Identify which cell holds the provided text, then report its [x, y] central coordinate. 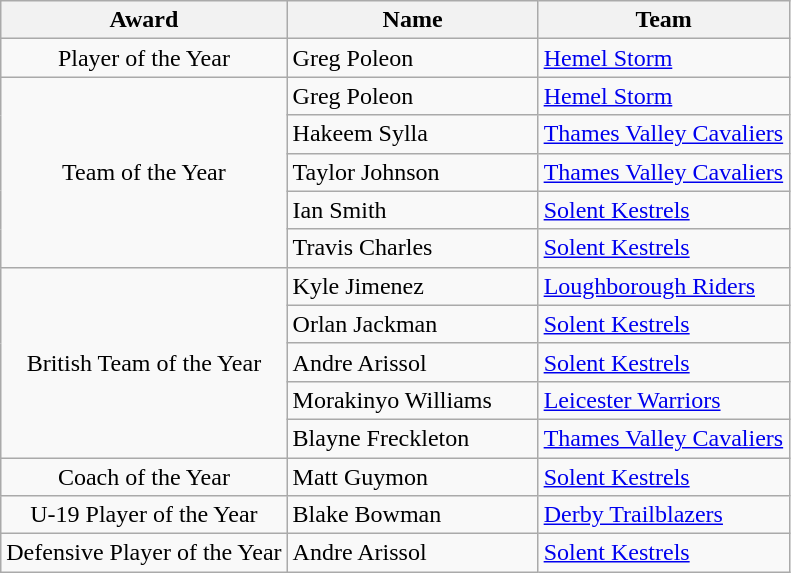
Team [664, 20]
Taylor Johnson [412, 172]
Blake Bowman [412, 515]
Blayne Freckleton [412, 438]
Defensive Player of the Year [144, 553]
Leicester Warriors [664, 400]
Travis Charles [412, 248]
Coach of the Year [144, 477]
Hakeem Sylla [412, 134]
British Team of the Year [144, 362]
Ian Smith [412, 210]
Team of the Year [144, 172]
Loughborough Riders [664, 286]
Matt Guymon [412, 477]
Orlan Jackman [412, 324]
Name [412, 20]
Kyle Jimenez [412, 286]
Derby Trailblazers [664, 515]
Player of the Year [144, 58]
Award [144, 20]
U-19 Player of the Year [144, 515]
Morakinyo Williams [412, 400]
